Determine the (X, Y) coordinate at the center of the cell enclosing the given text.  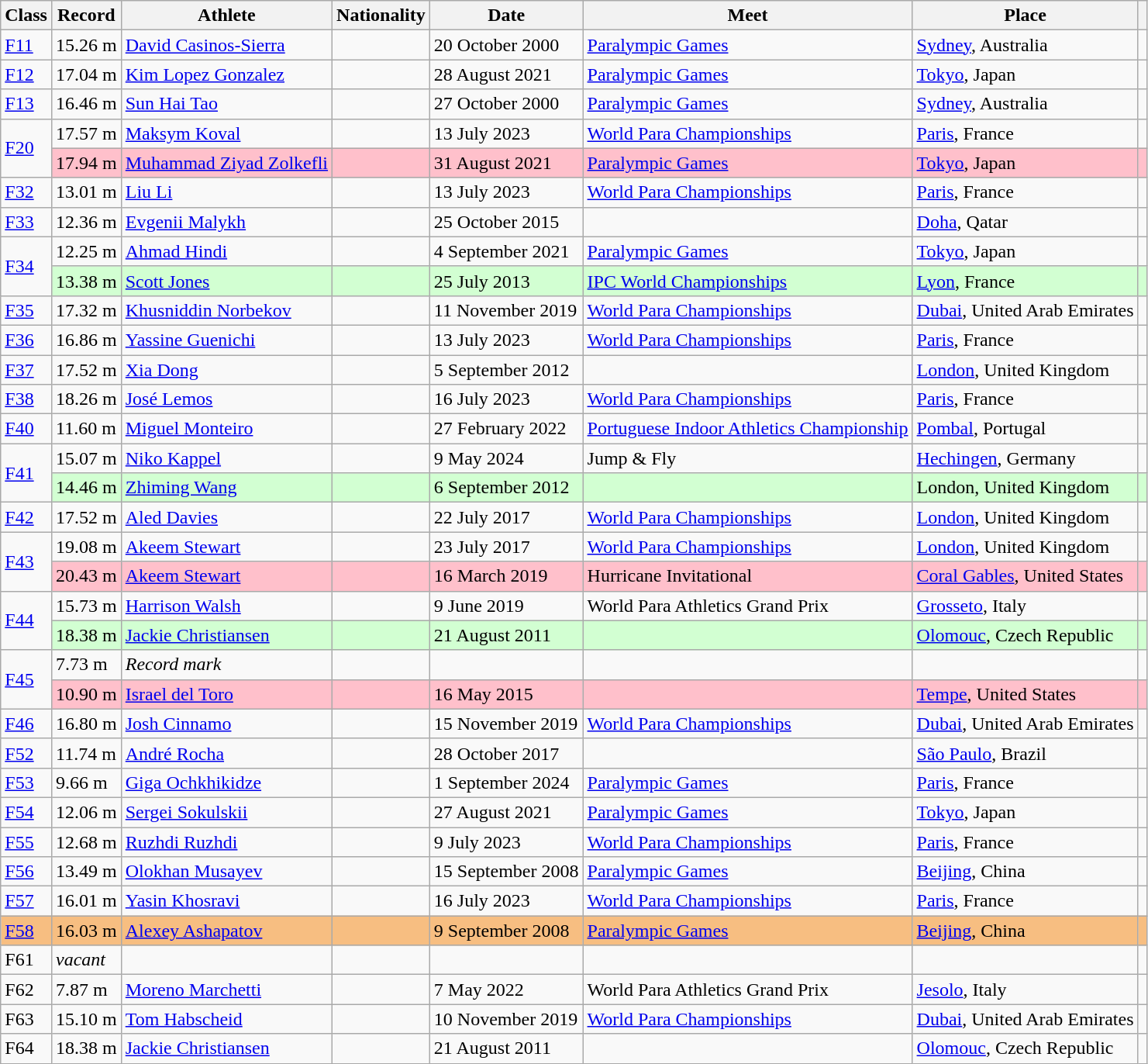
F44 (26, 620)
27 October 2000 (506, 104)
Record (86, 16)
5 September 2012 (506, 370)
F42 (26, 517)
25 July 2013 (506, 281)
F35 (26, 310)
F64 (26, 1048)
Xia Dong (226, 370)
16.01 m (86, 901)
27 February 2022 (506, 429)
F36 (26, 340)
Ruzhdi Ruzhdi (226, 841)
Tempe, United States (1025, 694)
16 March 2019 (506, 576)
18.26 m (86, 399)
Tom Habscheid (226, 1019)
23 July 2017 (506, 547)
12.36 m (86, 222)
7.73 m (86, 665)
Maksym Koval (226, 133)
17.94 m (86, 163)
Hurricane Invitational (747, 576)
15 November 2019 (506, 724)
Place (1025, 16)
David Casinos-Sierra (226, 45)
F34 (26, 266)
11.74 m (86, 753)
10 November 2019 (506, 1019)
15.07 m (86, 458)
IPC World Championships (747, 281)
9 May 2024 (506, 458)
F63 (26, 1019)
F54 (26, 812)
Alexey Ashapatov (226, 931)
17.57 m (86, 133)
16.46 m (86, 104)
Record mark (226, 665)
Yassine Guenichi (226, 340)
F40 (26, 429)
Muhammad Ziyad Zolkefli (226, 163)
Doha, Qatar (1025, 222)
Date (506, 16)
1 September 2024 (506, 782)
9.66 m (86, 782)
12.25 m (86, 251)
14.46 m (86, 488)
13.49 m (86, 872)
Lyon, France (1025, 281)
Yasin Khosravi (226, 901)
10.90 m (86, 694)
7.87 m (86, 990)
Moreno Marchetti (226, 990)
16.03 m (86, 931)
Zhiming Wang (226, 488)
13.38 m (86, 281)
11 November 2019 (506, 310)
José Lemos (226, 399)
Nationality (381, 16)
Pombal, Portugal (1025, 429)
F46 (26, 724)
20.43 m (86, 576)
Aled Davies (226, 517)
André Rocha (226, 753)
9 June 2019 (506, 606)
F53 (26, 782)
Niko Kappel (226, 458)
22 July 2017 (506, 517)
12.68 m (86, 841)
31 August 2021 (506, 163)
Liu Li (226, 192)
12.06 m (86, 812)
Ahmad Hindi (226, 251)
São Paulo, Brazil (1025, 753)
F38 (26, 399)
15 September 2008 (506, 872)
F20 (26, 148)
F11 (26, 45)
Meet (747, 16)
19.08 m (86, 547)
Athlete (226, 16)
F32 (26, 192)
7 May 2022 (506, 990)
Jesolo, Italy (1025, 990)
F58 (26, 931)
F62 (26, 990)
F12 (26, 74)
28 October 2017 (506, 753)
Sergei Sokulskii (226, 812)
15.73 m (86, 606)
Khusniddin Norbekov (226, 310)
Coral Gables, United States (1025, 576)
Miguel Monteiro (226, 429)
16.80 m (86, 724)
F61 (26, 960)
Sun Hai Tao (226, 104)
15.10 m (86, 1019)
9 July 2023 (506, 841)
4 September 2021 (506, 251)
Olokhan Musayev (226, 872)
vacant (86, 960)
Harrison Walsh (226, 606)
15.26 m (86, 45)
25 October 2015 (506, 222)
Evgenii Malykh (226, 222)
F33 (26, 222)
F45 (26, 679)
Hechingen, Germany (1025, 458)
Kim Lopez Gonzalez (226, 74)
28 August 2021 (506, 74)
17.32 m (86, 310)
Jump & Fly (747, 458)
F57 (26, 901)
F41 (26, 473)
F52 (26, 753)
9 September 2008 (506, 931)
F37 (26, 370)
11.60 m (86, 429)
F13 (26, 104)
Josh Cinnamo (226, 724)
Class (26, 16)
6 September 2012 (506, 488)
13.01 m (86, 192)
27 August 2021 (506, 812)
Giga Ochkhikidze (226, 782)
17.04 m (86, 74)
Israel del Toro (226, 694)
F55 (26, 841)
Grosseto, Italy (1025, 606)
F43 (26, 561)
16.86 m (86, 340)
16 May 2015 (506, 694)
Portuguese Indoor Athletics Championship (747, 429)
Scott Jones (226, 281)
20 October 2000 (506, 45)
F56 (26, 872)
